Search for the cell housing the specified text and yield its [X, Y] center coordinate. 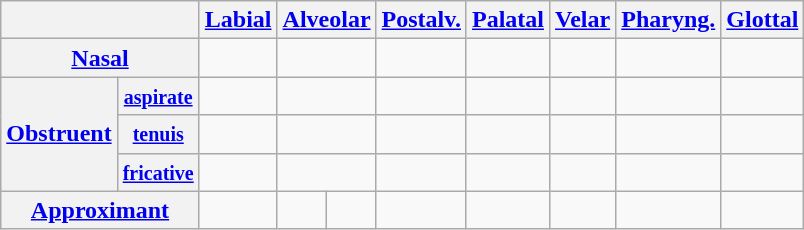
Obstruent [59, 134]
aspirate [158, 96]
tenuis [158, 134]
Palatal [508, 20]
Postalv. [421, 20]
Velar [583, 20]
Pharyng. [668, 20]
Nasal [100, 58]
Alveolar [326, 20]
Glottal [762, 20]
Approximant [100, 210]
Labial [238, 20]
fricative [158, 172]
